From the cell containing the given text, extract its center point as [X, Y] coordinate. 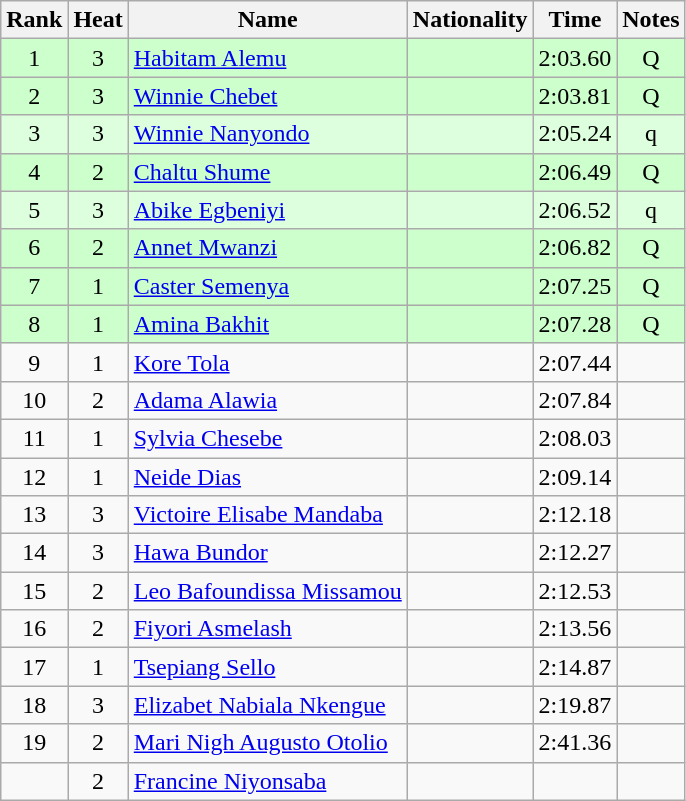
Chaltu Shume [268, 172]
2:41.36 [575, 743]
Annet Mwanzi [268, 248]
2:07.44 [575, 362]
18 [34, 705]
Mari Nigh Augusto Otolio [268, 743]
Abike Egbeniyi [268, 210]
Kore Tola [268, 362]
2:12.27 [575, 553]
Adama Alawia [268, 400]
2:06.49 [575, 172]
Winnie Chebet [268, 96]
Amina Bakhit [268, 324]
2:03.81 [575, 96]
2:06.82 [575, 248]
19 [34, 743]
4 [34, 172]
2:09.14 [575, 477]
Time [575, 20]
12 [34, 477]
Elizabet Nabiala Nkengue [268, 705]
14 [34, 553]
Caster Semenya [268, 286]
2:06.52 [575, 210]
Leo Bafoundissa Missamou [268, 591]
Name [268, 20]
5 [34, 210]
13 [34, 515]
7 [34, 286]
2:07.25 [575, 286]
Habitam Alemu [268, 58]
6 [34, 248]
2:12.18 [575, 515]
Winnie Nanyondo [268, 134]
Rank [34, 20]
Neide Dias [268, 477]
15 [34, 591]
Sylvia Chesebe [268, 438]
8 [34, 324]
2:07.28 [575, 324]
11 [34, 438]
2:13.56 [575, 629]
2:19.87 [575, 705]
Notes [651, 20]
Nationality [470, 20]
2:03.60 [575, 58]
9 [34, 362]
Fiyori Asmelash [268, 629]
Victoire Elisabe Mandaba [268, 515]
2:08.03 [575, 438]
2:07.84 [575, 400]
16 [34, 629]
17 [34, 667]
2:14.87 [575, 667]
10 [34, 400]
Heat [98, 20]
2:05.24 [575, 134]
Hawa Bundor [268, 553]
Tsepiang Sello [268, 667]
2:12.53 [575, 591]
Francine Niyonsaba [268, 781]
